Scan for the cell matching the given text and deliver its (x, y) coordinate at center. 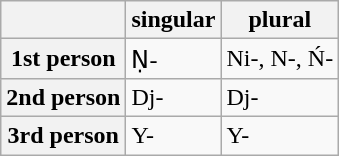
plural (280, 20)
Ni-, N-, Ń- (280, 59)
1st person (64, 59)
singular (174, 20)
2nd person (64, 97)
Ṇ- (174, 59)
3rd person (64, 135)
